Identify which cell holds the provided text, then report its (x, y) central coordinate. 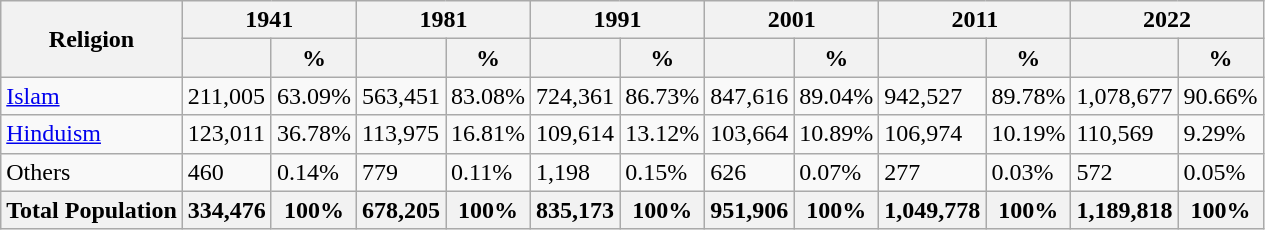
1,198 (576, 172)
109,614 (576, 134)
0.14% (314, 172)
113,975 (400, 134)
951,906 (750, 210)
563,451 (400, 96)
89.78% (1028, 96)
Religion (92, 39)
779 (400, 172)
2001 (792, 20)
572 (1124, 172)
103,664 (750, 134)
2011 (975, 20)
678,205 (400, 210)
123,011 (226, 134)
86.73% (662, 96)
1,049,778 (932, 210)
13.12% (662, 134)
10.89% (836, 134)
9.29% (1220, 134)
110,569 (1124, 134)
626 (750, 172)
Others (92, 172)
942,527 (932, 96)
835,173 (576, 210)
0.07% (836, 172)
724,361 (576, 96)
1,078,677 (1124, 96)
1991 (618, 20)
106,974 (932, 134)
334,476 (226, 210)
1981 (443, 20)
1,189,818 (1124, 210)
0.05% (1220, 172)
211,005 (226, 96)
Total Population (92, 210)
89.04% (836, 96)
277 (932, 172)
36.78% (314, 134)
0.15% (662, 172)
847,616 (750, 96)
1941 (269, 20)
2022 (1167, 20)
460 (226, 172)
16.81% (488, 134)
90.66% (1220, 96)
63.09% (314, 96)
Hinduism (92, 134)
0.03% (1028, 172)
83.08% (488, 96)
Islam (92, 96)
0.11% (488, 172)
10.19% (1028, 134)
